Scan for the cell matching the given text and deliver its [x, y] coordinate at center. 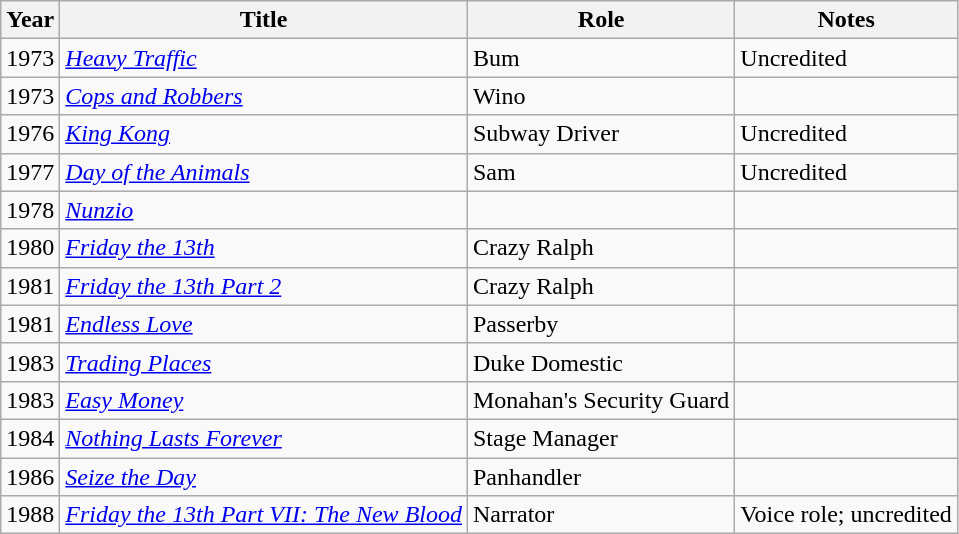
1978 [30, 210]
Easy Money [264, 400]
Endless Love [264, 324]
Passerby [600, 324]
Monahan's Security Guard [600, 400]
Friday the 13th Part VII: The New Blood [264, 515]
Duke Domestic [600, 362]
Nunzio [264, 210]
1977 [30, 172]
1976 [30, 134]
Friday the 13th [264, 248]
Sam [600, 172]
Narrator [600, 515]
Trading Places [264, 362]
Year [30, 20]
Day of the Animals [264, 172]
Voice role; uncredited [846, 515]
Subway Driver [600, 134]
Heavy Traffic [264, 58]
Nothing Lasts Forever [264, 438]
King Kong [264, 134]
1986 [30, 477]
Wino [600, 96]
Title [264, 20]
Friday the 13th Part 2 [264, 286]
1980 [30, 248]
Cops and Robbers [264, 96]
Notes [846, 20]
1984 [30, 438]
Panhandler [600, 477]
Bum [600, 58]
Role [600, 20]
1988 [30, 515]
Stage Manager [600, 438]
Seize the Day [264, 477]
